Locate the cell with the specified text and output its [x, y] center coordinate. 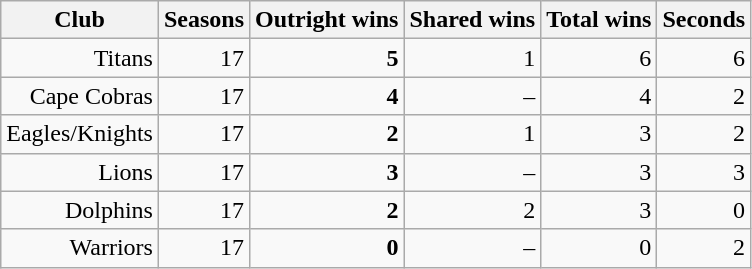
Outright wins [327, 20]
Lions [80, 172]
Cape Cobras [80, 96]
Seasons [204, 20]
Club [80, 20]
Titans [80, 58]
Shared wins [472, 20]
Seconds [704, 20]
Eagles/Knights [80, 134]
Total wins [599, 20]
Dolphins [80, 210]
Warriors [80, 248]
5 [327, 58]
